From the cell containing the given text, extract its center point as [X, Y] coordinate. 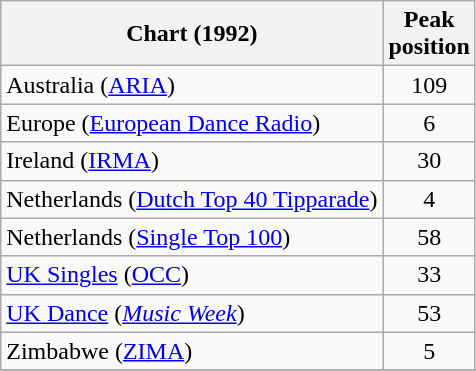
Peakposition [429, 34]
Australia (ARIA) [192, 85]
5 [429, 351]
33 [429, 275]
Chart (1992) [192, 34]
58 [429, 237]
53 [429, 313]
UK Singles (OCC) [192, 275]
UK Dance (Music Week) [192, 313]
109 [429, 85]
Ireland (IRMA) [192, 161]
4 [429, 199]
Netherlands (Single Top 100) [192, 237]
Netherlands (Dutch Top 40 Tipparade) [192, 199]
6 [429, 123]
Europe (European Dance Radio) [192, 123]
Zimbabwe (ZIMA) [192, 351]
30 [429, 161]
